For the text-containing cell, return its midpoint in [X, Y] coordinate format. 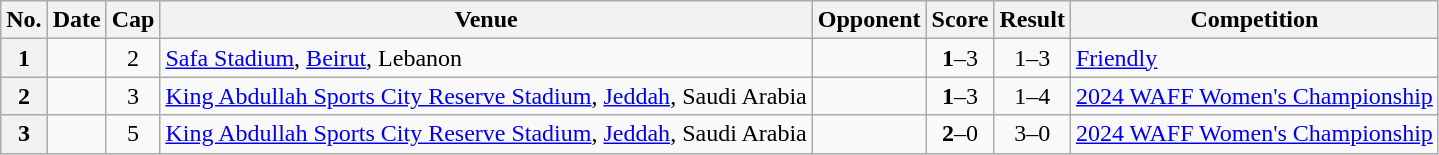
3–0 [1032, 134]
Score [960, 20]
5 [133, 134]
Cap [133, 20]
Safa Stadium, Beirut, Lebanon [486, 58]
Venue [486, 20]
1–4 [1032, 96]
Result [1032, 20]
No. [24, 20]
Friendly [1254, 58]
1 [24, 58]
2–0 [960, 134]
Opponent [869, 20]
Competition [1254, 20]
Date [76, 20]
